For the text-containing cell, return its midpoint in [X, Y] coordinate format. 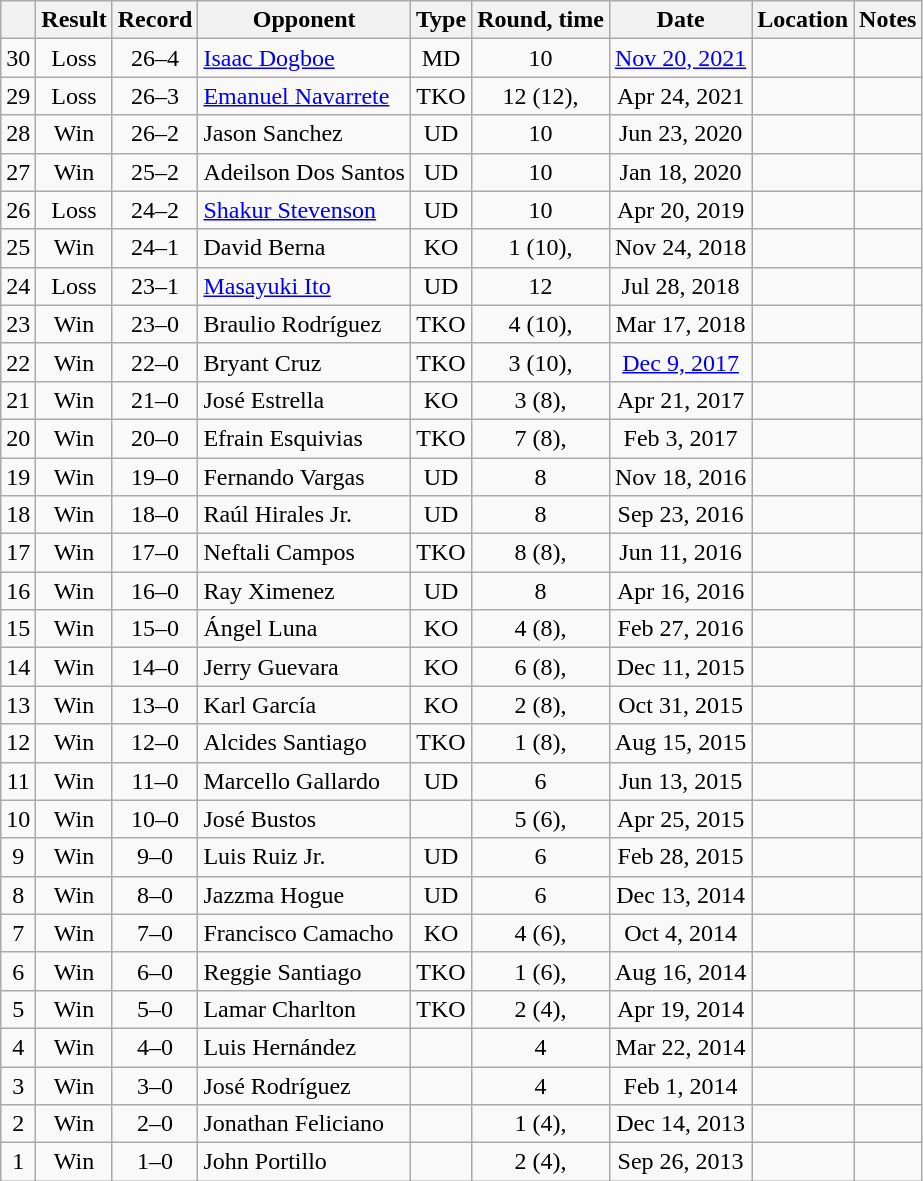
4 (10), [541, 324]
13–0 [155, 705]
Apr 20, 2019 [680, 210]
Apr 19, 2014 [680, 1009]
Nov 24, 2018 [680, 248]
Apr 24, 2021 [680, 96]
1 (8), [541, 743]
Oct 4, 2014 [680, 933]
Ray Ximenez [304, 591]
Marcello Gallardo [304, 781]
Jazzma Hogue [304, 895]
Fernando Vargas [304, 477]
21–0 [155, 400]
5 (6), [541, 819]
17–0 [155, 553]
29 [18, 96]
Feb 3, 2017 [680, 438]
6 (8), [541, 667]
8–0 [155, 895]
Neftali Campos [304, 553]
11 [18, 781]
19–0 [155, 477]
5 [18, 1009]
17 [18, 553]
3–0 [155, 1085]
Dec 14, 2013 [680, 1124]
16–0 [155, 591]
David Berna [304, 248]
Francisco Camacho [304, 933]
Type [440, 20]
Apr 25, 2015 [680, 819]
Aug 15, 2015 [680, 743]
Aug 16, 2014 [680, 971]
Record [155, 20]
1 (6), [541, 971]
14–0 [155, 667]
2 [18, 1124]
Shakur Stevenson [304, 210]
Location [803, 20]
11–0 [155, 781]
Dec 11, 2015 [680, 667]
Dec 9, 2017 [680, 362]
Ángel Luna [304, 629]
Result [74, 20]
2–0 [155, 1124]
Alcides Santiago [304, 743]
15 [18, 629]
13 [18, 705]
26–2 [155, 134]
Isaac Dogboe [304, 58]
José Rodríguez [304, 1085]
23–0 [155, 324]
Luis Ruiz Jr. [304, 857]
4–0 [155, 1047]
Jason Sanchez [304, 134]
Date [680, 20]
José Bustos [304, 819]
23 [18, 324]
Feb 1, 2014 [680, 1085]
27 [18, 172]
25 [18, 248]
Lamar Charlton [304, 1009]
1 (4), [541, 1124]
18 [18, 515]
20–0 [155, 438]
20 [18, 438]
23–1 [155, 286]
3 (10), [541, 362]
12 (12), [541, 96]
9–0 [155, 857]
Jerry Guevara [304, 667]
18–0 [155, 515]
4 (6), [541, 933]
Dec 13, 2014 [680, 895]
28 [18, 134]
Raúl Hirales Jr. [304, 515]
Nov 18, 2016 [680, 477]
Karl García [304, 705]
16 [18, 591]
7 [18, 933]
Opponent [304, 20]
Jun 11, 2016 [680, 553]
Apr 21, 2017 [680, 400]
26–3 [155, 96]
José Estrella [304, 400]
19 [18, 477]
Notes [888, 20]
Feb 27, 2016 [680, 629]
Luis Hernández [304, 1047]
Jul 28, 2018 [680, 286]
7 (8), [541, 438]
Jonathan Feliciano [304, 1124]
Adeilson Dos Santos [304, 172]
Apr 16, 2016 [680, 591]
Bryant Cruz [304, 362]
Sep 23, 2016 [680, 515]
26 [18, 210]
Masayuki Ito [304, 286]
Jun 13, 2015 [680, 781]
6–0 [155, 971]
1 (10), [541, 248]
15–0 [155, 629]
Jan 18, 2020 [680, 172]
Reggie Santiago [304, 971]
21 [18, 400]
30 [18, 58]
7–0 [155, 933]
26–4 [155, 58]
Efrain Esquivias [304, 438]
22 [18, 362]
1–0 [155, 1162]
8 (8), [541, 553]
Round, time [541, 20]
24–2 [155, 210]
9 [18, 857]
24 [18, 286]
10–0 [155, 819]
Emanuel Navarrete [304, 96]
MD [440, 58]
2 (8), [541, 705]
Nov 20, 2021 [680, 58]
25–2 [155, 172]
12–0 [155, 743]
5–0 [155, 1009]
3 [18, 1085]
Jun 23, 2020 [680, 134]
24–1 [155, 248]
14 [18, 667]
22–0 [155, 362]
Sep 26, 2013 [680, 1162]
Feb 28, 2015 [680, 857]
Oct 31, 2015 [680, 705]
John Portillo [304, 1162]
4 (8), [541, 629]
Mar 22, 2014 [680, 1047]
Braulio Rodríguez [304, 324]
Mar 17, 2018 [680, 324]
3 (8), [541, 400]
1 [18, 1162]
